Identify which cell holds the provided text, then report its [X, Y] central coordinate. 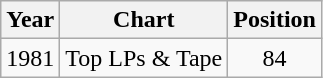
84 [275, 58]
Top LPs & Tape [144, 58]
Year [30, 20]
1981 [30, 58]
Chart [144, 20]
Position [275, 20]
